Output the [X, Y] coordinate of the center of the cell containing the given text.  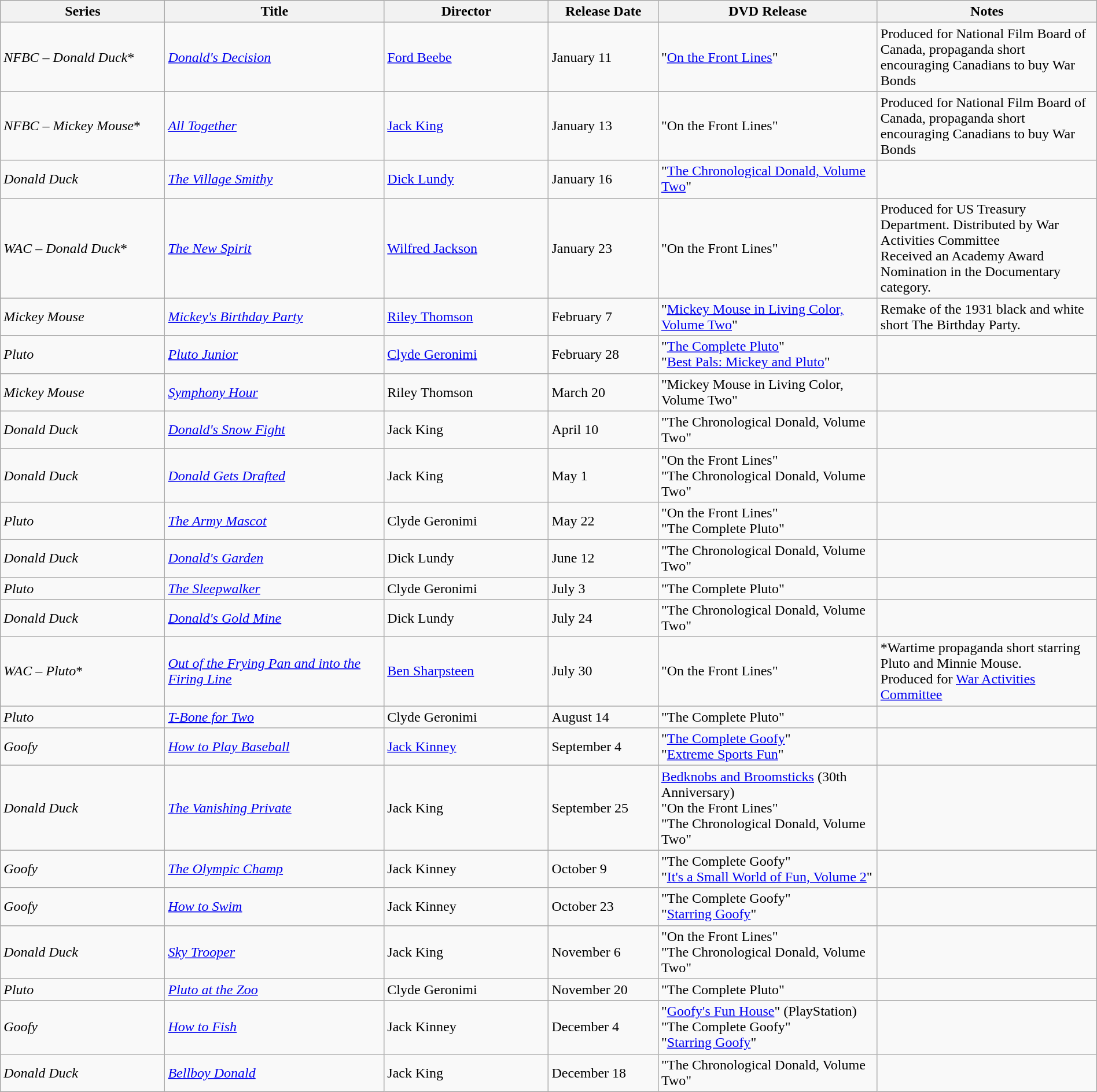
The Sleepwalker [274, 589]
"The Complete Goofy" "Extreme Sports Fun" [767, 747]
June 12 [603, 558]
NFBC – Donald Duck* [83, 57]
July 30 [603, 671]
Mickey's Birthday Party [274, 317]
Donald's Decision [274, 57]
October 23 [603, 906]
May 22 [603, 521]
The Army Mascot [274, 521]
March 20 [603, 392]
February 7 [603, 317]
Pluto at the Zoo [274, 990]
November 6 [603, 952]
The Olympic Champ [274, 869]
Bellboy Donald [274, 1073]
April 10 [603, 429]
The New Spirit [274, 248]
Donald's Snow Fight [274, 429]
"The Complete Goofy" "It's a Small World of Fun, Volume 2" [767, 869]
WAC – Pluto* [83, 671]
Release Date [603, 12]
January 16 [603, 179]
Produced for US Treasury Department. Distributed by War Activities CommitteeReceived an Academy Award Nomination in the Documentary category. [987, 248]
WAC – Donald Duck* [83, 248]
How to Play Baseball [274, 747]
Sky Trooper [274, 952]
Donald's Gold Mine [274, 618]
Symphony Hour [274, 392]
Title [274, 12]
July 24 [603, 618]
Series [83, 12]
Out of the Frying Pan and into the Firing Line [274, 671]
T-Bone for Two [274, 717]
Remake of the 1931 black and white short The Birthday Party. [987, 317]
Director [466, 12]
Wilfred Jackson [466, 248]
July 3 [603, 589]
How to Swim [274, 906]
"Goofy's Fun House" (PlayStation) "The Complete Goofy" "Starring Goofy" [767, 1027]
May 1 [603, 475]
September 25 [603, 808]
October 9 [603, 869]
"The Complete Goofy" "Starring Goofy" [767, 906]
Ford Beebe [466, 57]
Donald Gets Drafted [274, 475]
DVD Release [767, 12]
Donald's Garden [274, 558]
September 4 [603, 747]
Ben Sharpsteen [466, 671]
All Together [274, 126]
"The Complete Pluto" "Best Pals: Mickey and Pluto" [767, 354]
The Vanishing Private [274, 808]
NFBC – Mickey Mouse* [83, 126]
January 13 [603, 126]
November 20 [603, 990]
February 28 [603, 354]
"On the Front Lines" "The Complete Pluto" [767, 521]
December 4 [603, 1027]
August 14 [603, 717]
How to Fish [274, 1027]
January 11 [603, 57]
Bedknobs and Broomsticks (30th Anniversary) "On the Front Lines" "The Chronological Donald, Volume Two" [767, 808]
January 23 [603, 248]
*Wartime propaganda short starring Pluto and Minnie Mouse. Produced for War Activities Committee [987, 671]
The Village Smithy [274, 179]
Pluto Junior [274, 354]
December 18 [603, 1073]
Notes [987, 12]
